Determine the (X, Y) coordinate at the center of the cell enclosing the given text.  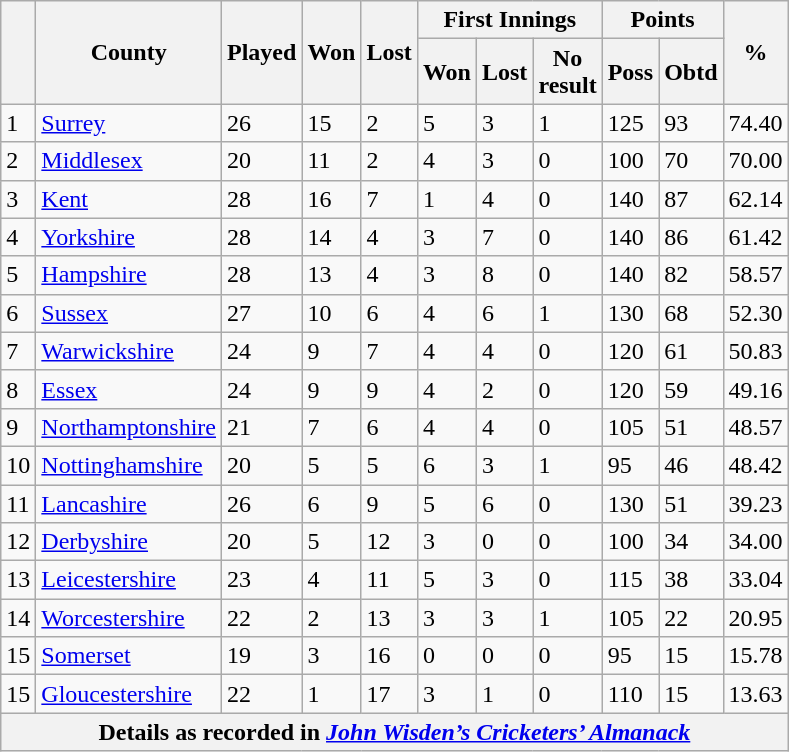
Nottinghamshire (129, 465)
49.16 (756, 389)
50.83 (756, 351)
Played (262, 52)
Warwickshire (129, 351)
93 (691, 123)
17 (389, 694)
61 (691, 351)
Surrey (129, 123)
34.00 (756, 542)
58.57 (756, 275)
Poss (630, 72)
87 (691, 199)
15.78 (756, 656)
34 (691, 542)
13.63 (756, 694)
Kent (129, 199)
Noresult (568, 72)
20.95 (756, 618)
Hampshire (129, 275)
59 (691, 389)
39.23 (756, 503)
48.42 (756, 465)
Essex (129, 389)
27 (262, 313)
125 (630, 123)
38 (691, 580)
Derbyshire (129, 542)
Middlesex (129, 161)
First Innings (510, 20)
% (756, 52)
Leicestershire (129, 580)
61.42 (756, 237)
52.30 (756, 313)
86 (691, 237)
Details as recorded in John Wisden’s Cricketers’ Almanack (394, 732)
Obtd (691, 72)
82 (691, 275)
23 (262, 580)
48.57 (756, 427)
Gloucestershire (129, 694)
Sussex (129, 313)
Lancashire (129, 503)
21 (262, 427)
33.04 (756, 580)
110 (630, 694)
74.40 (756, 123)
Points (662, 20)
County (129, 52)
46 (691, 465)
Yorkshire (129, 237)
70 (691, 161)
19 (262, 656)
70.00 (756, 161)
115 (630, 580)
Worcestershire (129, 618)
62.14 (756, 199)
68 (691, 313)
Northamptonshire (129, 427)
Somerset (129, 656)
